For the text-containing cell, return its midpoint in [x, y] coordinate format. 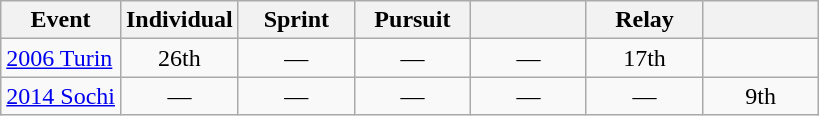
Sprint [296, 20]
Pursuit [412, 20]
2006 Turin [61, 58]
26th [179, 58]
Individual [179, 20]
17th [644, 58]
9th [761, 96]
Relay [644, 20]
Event [61, 20]
2014 Sochi [61, 96]
